Extract the [X, Y] coordinate from the center of the cell holding the provided text.  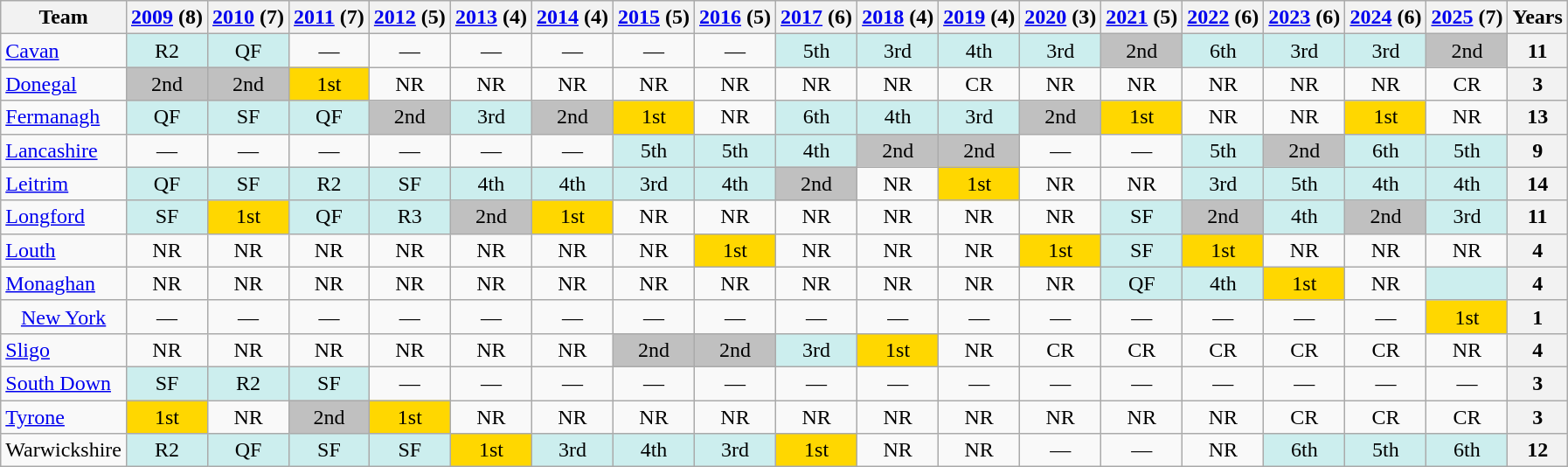
9 [1537, 150]
Sligo [64, 350]
1 [1537, 317]
South Down [64, 383]
2023 (6) [1304, 17]
Tyrone [64, 417]
Team [64, 17]
2009 (8) [166, 17]
Years [1537, 17]
2010 (7) [248, 17]
2013 (4) [491, 17]
12 [1537, 450]
2014 (4) [572, 17]
13 [1537, 117]
2020 (3) [1061, 17]
Cavan [64, 51]
2015 (5) [654, 17]
2011 (7) [330, 17]
2018 (4) [898, 17]
New York [64, 317]
Warwickshire [64, 450]
Louth [64, 250]
2021 (5) [1141, 17]
2025 (7) [1467, 17]
14 [1537, 184]
Longford [64, 217]
Donegal [64, 84]
2012 (5) [409, 17]
R3 [409, 217]
2017 (6) [816, 17]
Leitrim [64, 184]
2019 (4) [979, 17]
Monaghan [64, 283]
2022 (6) [1224, 17]
2024 (6) [1386, 17]
Lancashire [64, 150]
Fermanagh [64, 117]
2016 (5) [736, 17]
